Determine the [X, Y] coordinate at the center of the cell enclosing the given text.  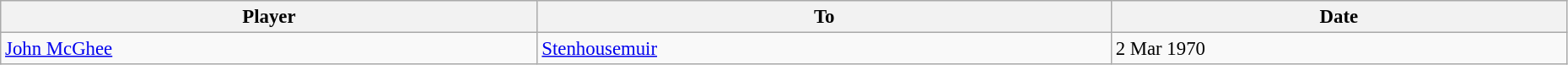
2 Mar 1970 [1339, 49]
Stenhousemuir [824, 49]
John McGhee [269, 49]
Date [1339, 17]
Player [269, 17]
To [824, 17]
